Return the [x, y] coordinate for the center point of the cell that contains the specified text.  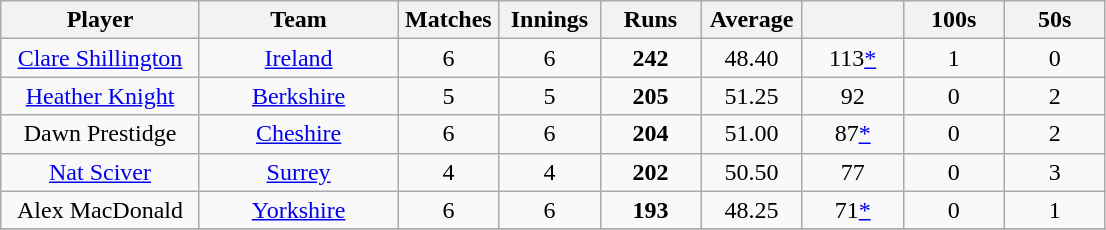
205 [650, 96]
Nat Sciver [100, 172]
Average [752, 20]
202 [650, 172]
Cheshire [298, 134]
48.25 [752, 210]
71* [852, 210]
Berkshire [298, 96]
51.25 [752, 96]
3 [1054, 172]
Ireland [298, 58]
113* [852, 58]
Dawn Prestidge [100, 134]
Innings [550, 20]
51.00 [752, 134]
Clare Shillington [100, 58]
92 [852, 96]
100s [954, 20]
48.40 [752, 58]
Surrey [298, 172]
204 [650, 134]
Yorkshire [298, 210]
242 [650, 58]
Team [298, 20]
Heather Knight [100, 96]
Alex MacDonald [100, 210]
193 [650, 210]
50.50 [752, 172]
77 [852, 172]
Player [100, 20]
Matches [448, 20]
Runs [650, 20]
50s [1054, 20]
87* [852, 134]
